Identify which cell holds the provided text, then report its [x, y] central coordinate. 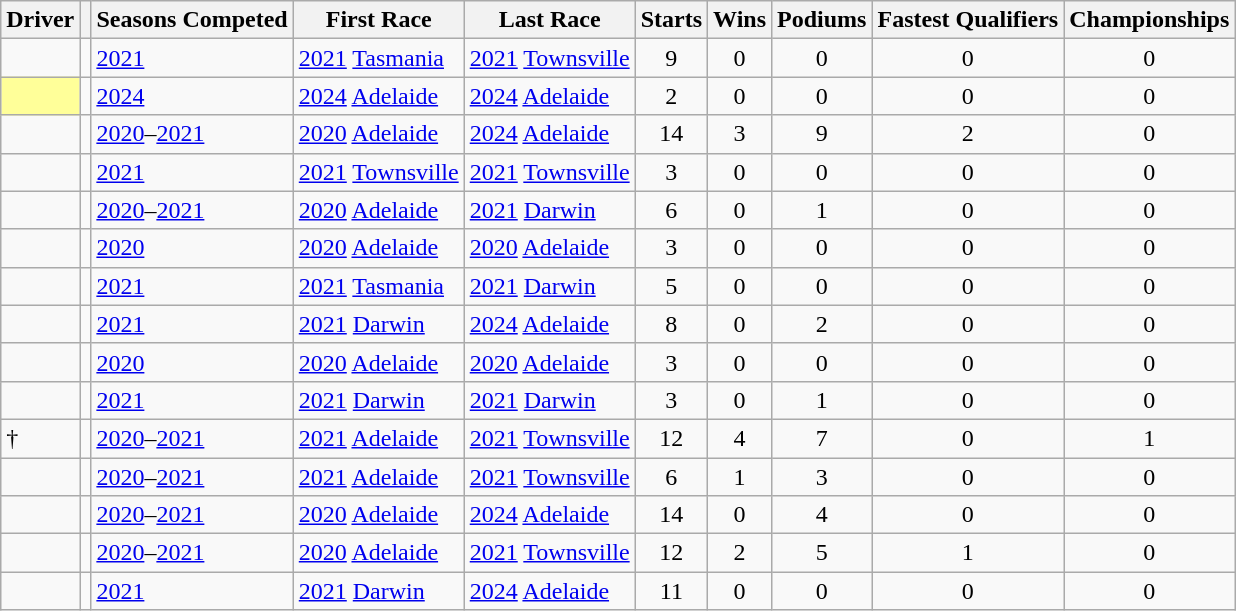
Fastest Qualifiers [968, 20]
Wins [740, 20]
Driver [40, 20]
7 [822, 438]
Championships [1150, 20]
First Race [378, 20]
8 [671, 324]
Starts [671, 20]
2024 [192, 96]
Last Race [550, 20]
Podiums [822, 20]
Seasons Competed [192, 20]
† [40, 438]
11 [671, 591]
